Detect which cell encompasses the target text, then output its (X, Y) center coordinate. 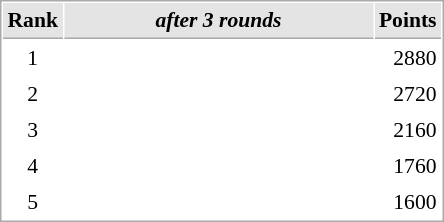
2 (32, 93)
2160 (408, 129)
Rank (32, 21)
3 (32, 129)
1 (32, 57)
2720 (408, 93)
2880 (408, 57)
1760 (408, 165)
1600 (408, 201)
5 (32, 201)
after 3 rounds (218, 21)
4 (32, 165)
Points (408, 21)
